Find where the given text appears and provide that cell's center as [X, Y] coordinate. 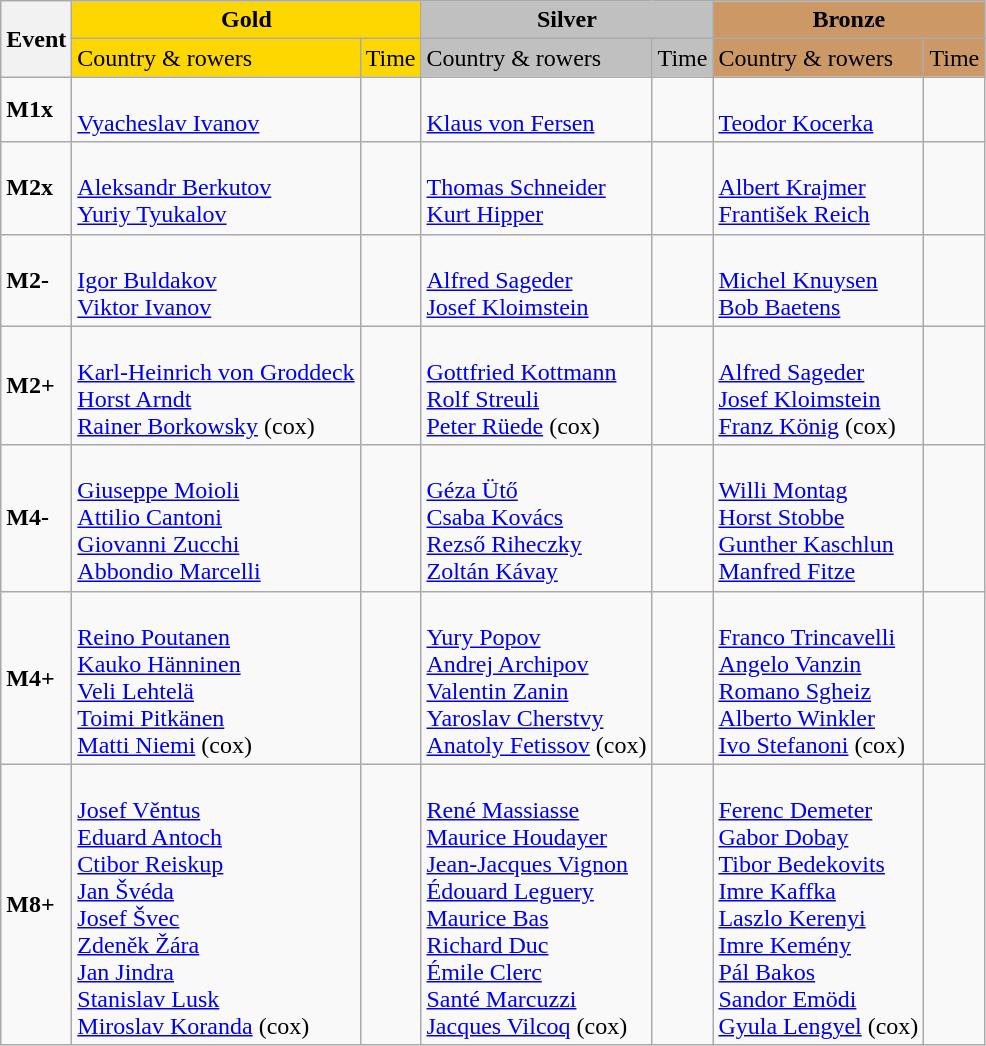
René Massiasse Maurice Houdayer Jean-Jacques Vignon Édouard Leguery Maurice Bas Richard Duc Émile Clerc Santé Marcuzzi Jacques Vilcoq (cox) [536, 904]
Karl-Heinrich von Groddeck Horst Arndt Rainer Borkowsky (cox) [216, 386]
M4- [36, 518]
Franco Trincavelli Angelo Vanzin Romano Sgheiz Alberto Winkler Ivo Stefanoni (cox) [818, 678]
Albert Krajmer František Reich [818, 188]
M2- [36, 280]
Igor Buldakov Viktor Ivanov [216, 280]
M1x [36, 110]
Yury Popov Andrej Archipov Valentin Zanin Yaroslav Cherstvy Anatoly Fetissov (cox) [536, 678]
Michel Knuysen Bob Baetens [818, 280]
Ferenc Demeter Gabor Dobay Tibor Bedekovits Imre Kaffka Laszlo Kerenyi Imre Kemény Pál Bakos Sandor Emödi Gyula Lengyel (cox) [818, 904]
M8+ [36, 904]
Willi Montag Horst Stobbe Gunther Kaschlun Manfred Fitze [818, 518]
Gold [246, 20]
Aleksandr Berkutov Yuriy Tyukalov [216, 188]
Thomas Schneider Kurt Hipper [536, 188]
Event [36, 39]
Alfred Sageder Josef Kloimstein [536, 280]
M2+ [36, 386]
Vyacheslav Ivanov [216, 110]
Klaus von Fersen [536, 110]
Gottfried Kottmann Rolf Streuli Peter Rüede (cox) [536, 386]
Silver [567, 20]
Géza Ütő Csaba Kovács Rezső Riheczky Zoltán Kávay [536, 518]
Alfred Sageder Josef Kloimstein Franz König (cox) [818, 386]
Josef Věntus Eduard Antoch Ctibor Reiskup Jan Švéda Josef Švec Zdeněk Žára Jan Jindra Stanislav Lusk Miroslav Koranda (cox) [216, 904]
Reino Poutanen Kauko Hänninen Veli Lehtelä Toimi Pitkänen Matti Niemi (cox) [216, 678]
Bronze [849, 20]
Teodor Kocerka [818, 110]
M4+ [36, 678]
Giuseppe Moioli Attilio Cantoni Giovanni Zucchi Abbondio Marcelli [216, 518]
M2x [36, 188]
